From the cell containing the given text, extract its center point as (X, Y) coordinate. 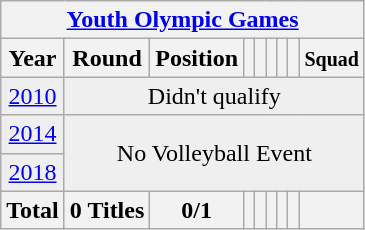
Round (107, 58)
2014 (33, 134)
0 Titles (107, 210)
0/1 (197, 210)
2018 (33, 172)
Position (197, 58)
Squad (332, 58)
Year (33, 58)
Youth Olympic Games (183, 20)
Didn't qualify (214, 96)
No Volleyball Event (214, 153)
2010 (33, 96)
Total (33, 210)
